Return the [x, y] coordinate for the center point of the cell that contains the specified text.  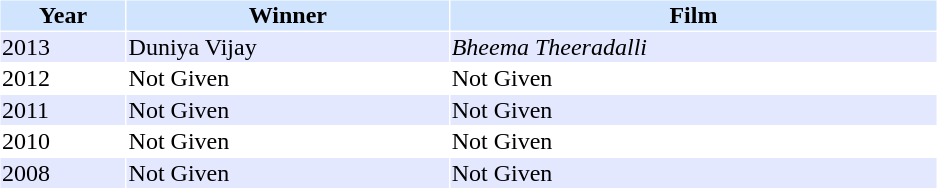
Year [62, 15]
2008 [62, 173]
Film [693, 15]
2013 [62, 47]
2010 [62, 141]
Bheema Theeradalli [693, 47]
2012 [62, 79]
2011 [62, 110]
Duniya Vijay [288, 47]
Winner [288, 15]
